Identify which cell holds the provided text, then report its [x, y] central coordinate. 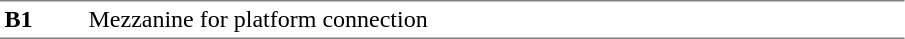
B1 [42, 20]
Mezzanine for platform connection [494, 20]
